Search for the cell housing the specified text and yield its [x, y] center coordinate. 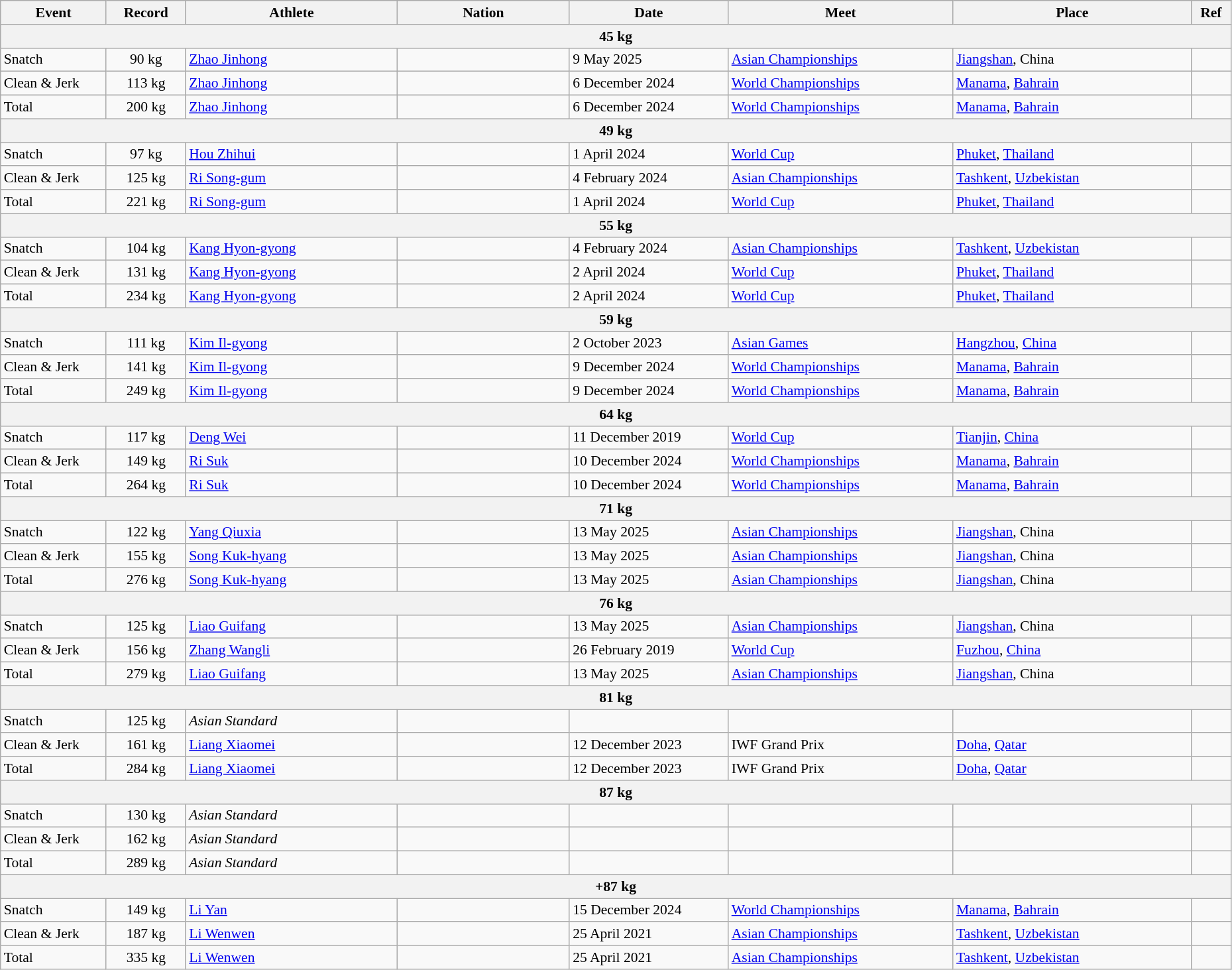
45 kg [616, 36]
141 kg [146, 367]
Meet [840, 13]
284 kg [146, 768]
97 kg [146, 154]
Hou Zhihui [292, 154]
289 kg [146, 863]
55 kg [616, 225]
Deng Wei [292, 438]
276 kg [146, 579]
49 kg [616, 131]
59 kg [616, 320]
200 kg [146, 107]
Zhang Wangli [292, 650]
279 kg [146, 674]
113 kg [146, 84]
131 kg [146, 273]
234 kg [146, 296]
122 kg [146, 532]
104 kg [146, 249]
117 kg [146, 438]
Ref [1211, 13]
Asian Games [840, 343]
Yang Qiuxia [292, 532]
71 kg [616, 509]
335 kg [146, 957]
187 kg [146, 934]
Event [54, 13]
249 kg [146, 391]
15 December 2024 [649, 910]
90 kg [146, 60]
Hangzhou, China [1072, 343]
Fuzhou, China [1072, 650]
264 kg [146, 485]
Li Yan [292, 910]
Record [146, 13]
64 kg [616, 414]
81 kg [616, 697]
+87 kg [616, 886]
155 kg [146, 556]
156 kg [146, 650]
Tianjin, China [1072, 438]
2 October 2023 [649, 343]
87 kg [616, 792]
Athlete [292, 13]
162 kg [146, 839]
221 kg [146, 202]
Date [649, 13]
161 kg [146, 745]
Nation [484, 13]
Place [1072, 13]
130 kg [146, 816]
76 kg [616, 603]
111 kg [146, 343]
11 December 2019 [649, 438]
9 May 2025 [649, 60]
26 February 2019 [649, 650]
